Identify which cell holds the provided text, then report its (x, y) central coordinate. 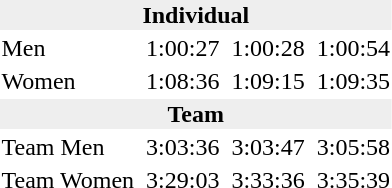
1:08:36 (183, 81)
3:03:36 (183, 147)
1:09:15 (268, 81)
Team Men (68, 147)
3:05:58 (353, 147)
1:00:54 (353, 48)
1:00:28 (268, 48)
Men (68, 48)
1:09:35 (353, 81)
1:00:27 (183, 48)
Women (68, 81)
3:03:47 (268, 147)
Individual (196, 15)
Team (196, 114)
